Provide the [X, Y] coordinate of the cell's center where the given text is located.  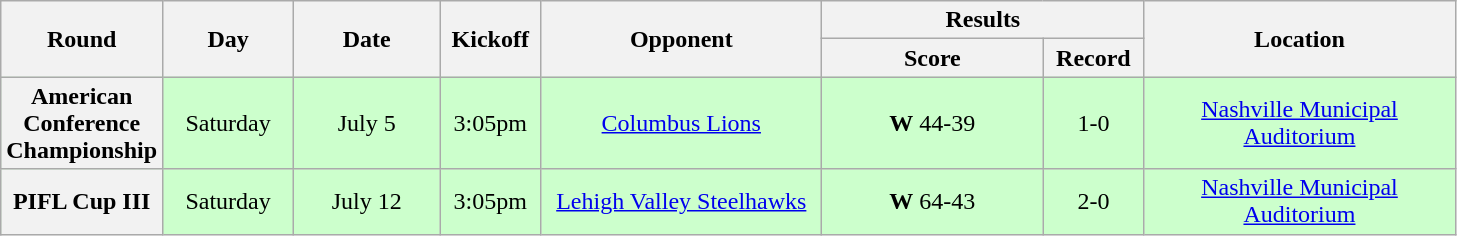
Round [82, 39]
July 12 [367, 202]
Kickoff [490, 39]
Columbus Lions [682, 123]
PIFL Cup III [82, 202]
Opponent [682, 39]
1-0 [1094, 123]
American Conference Championship [82, 123]
Score [932, 58]
Lehigh Valley Steelhawks [682, 202]
W 64-43 [932, 202]
Location [1300, 39]
July 5 [367, 123]
2-0 [1094, 202]
W 44-39 [932, 123]
Record [1094, 58]
Date [367, 39]
Results [983, 20]
Day [228, 39]
